Return the (X, Y) coordinate for the center point of the cell that contains the specified text.  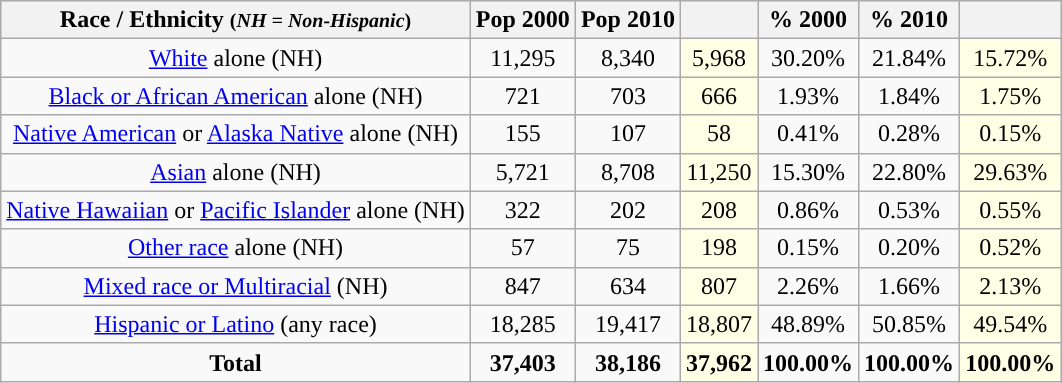
2.13% (1010, 286)
Pop 2000 (522, 20)
Native American or Alaska Native alone (NH) (236, 134)
Total (236, 362)
721 (522, 96)
18,807 (718, 324)
19,417 (628, 324)
1.93% (808, 96)
5,721 (522, 172)
0.55% (1010, 210)
198 (718, 248)
Native Hawaiian or Pacific Islander alone (NH) (236, 210)
703 (628, 96)
8,340 (628, 58)
0.53% (910, 210)
21.84% (910, 58)
8,708 (628, 172)
57 (522, 248)
37,403 (522, 362)
30.20% (808, 58)
58 (718, 134)
15.72% (1010, 58)
847 (522, 286)
% 2010 (910, 20)
11,295 (522, 58)
0.28% (910, 134)
Other race alone (NH) (236, 248)
0.20% (910, 248)
155 (522, 134)
5,968 (718, 58)
Asian alone (NH) (236, 172)
2.26% (808, 286)
49.54% (1010, 324)
208 (718, 210)
0.52% (1010, 248)
11,250 (718, 172)
50.85% (910, 324)
Pop 2010 (628, 20)
807 (718, 286)
0.41% (808, 134)
Black or African American alone (NH) (236, 96)
37,962 (718, 362)
322 (522, 210)
75 (628, 248)
29.63% (1010, 172)
Mixed race or Multiracial (NH) (236, 286)
Hispanic or Latino (any race) (236, 324)
1.75% (1010, 96)
0.86% (808, 210)
666 (718, 96)
15.30% (808, 172)
1.66% (910, 286)
1.84% (910, 96)
White alone (NH) (236, 58)
634 (628, 286)
% 2000 (808, 20)
22.80% (910, 172)
107 (628, 134)
18,285 (522, 324)
38,186 (628, 362)
Race / Ethnicity (NH = Non-Hispanic) (236, 20)
48.89% (808, 324)
202 (628, 210)
